Provide the [X, Y] coordinate of the cell's center where the given text is located.  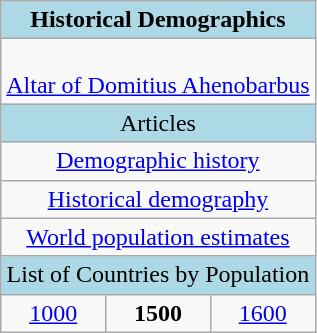
List of Countries by Population [158, 275]
1000 [54, 313]
Historical demography [158, 199]
World population estimates [158, 237]
1600 [262, 313]
Historical Demographics [158, 20]
Articles [158, 123]
1500 [158, 313]
Demographic history [158, 161]
Altar of Domitius Ahenobarbus [158, 72]
